Capture the cell that displays the provided text and extract its (x, y) central coordinate. 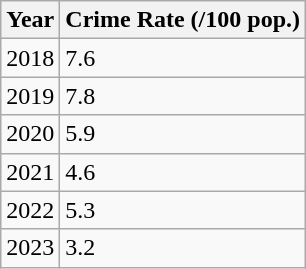
Year (30, 20)
2022 (30, 210)
2021 (30, 172)
5.9 (183, 134)
7.6 (183, 58)
2019 (30, 96)
7.8 (183, 96)
3.2 (183, 248)
2023 (30, 248)
5.3 (183, 210)
Crime Rate (/100 pop.) (183, 20)
2020 (30, 134)
4.6 (183, 172)
2018 (30, 58)
